Return (x, y) of the center of cell containing provided text 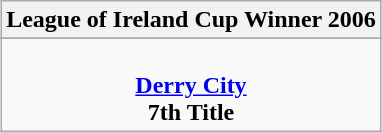
Derry City7th Title (192, 85)
League of Ireland Cup Winner 2006 (192, 20)
